Return (x, y) of the center of cell containing provided text 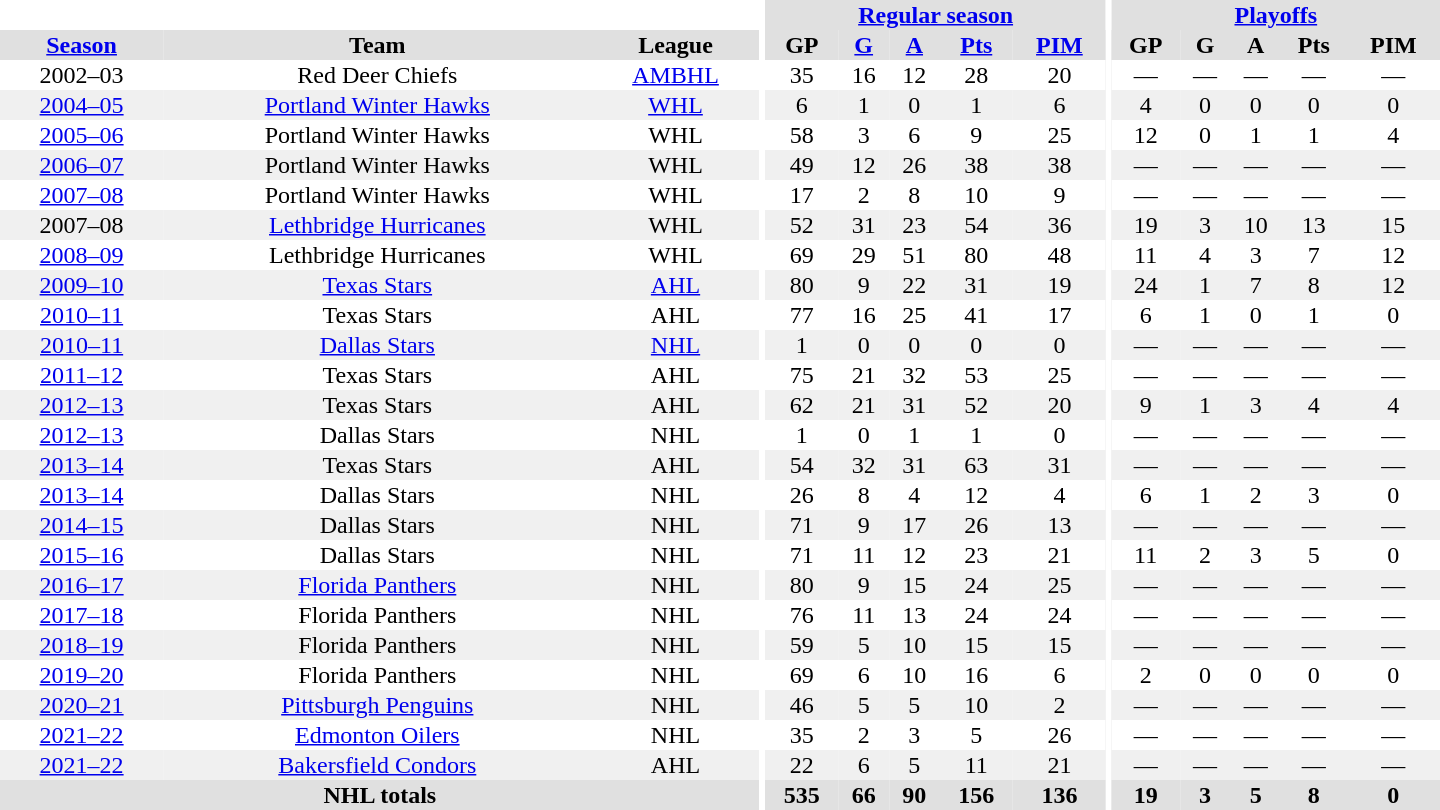
77 (802, 315)
Season (82, 45)
58 (802, 135)
29 (864, 255)
2018–19 (82, 645)
Edmonton Oilers (377, 735)
51 (914, 255)
59 (802, 645)
2002–03 (82, 75)
535 (802, 795)
Red Deer Chiefs (377, 75)
2005–06 (82, 135)
48 (1060, 255)
49 (802, 165)
Regular season (936, 15)
63 (976, 465)
2020–21 (82, 705)
75 (802, 375)
2011–12 (82, 375)
2006–07 (82, 165)
62 (802, 405)
136 (1060, 795)
2017–18 (82, 615)
2004–05 (82, 105)
League (675, 45)
2008–09 (82, 255)
28 (976, 75)
36 (1060, 225)
90 (914, 795)
Playoffs (1276, 15)
66 (864, 795)
53 (976, 375)
76 (802, 615)
46 (802, 705)
Bakersfield Condors (377, 765)
NHL totals (380, 795)
Team (377, 45)
Pittsburgh Penguins (377, 705)
2015–16 (82, 555)
156 (976, 795)
2019–20 (82, 675)
2009–10 (82, 285)
2014–15 (82, 525)
41 (976, 315)
2016–17 (82, 585)
AMBHL (675, 75)
